Pinpoint the cell where the given text exists, returning its (x, y) midpoint coordinate. 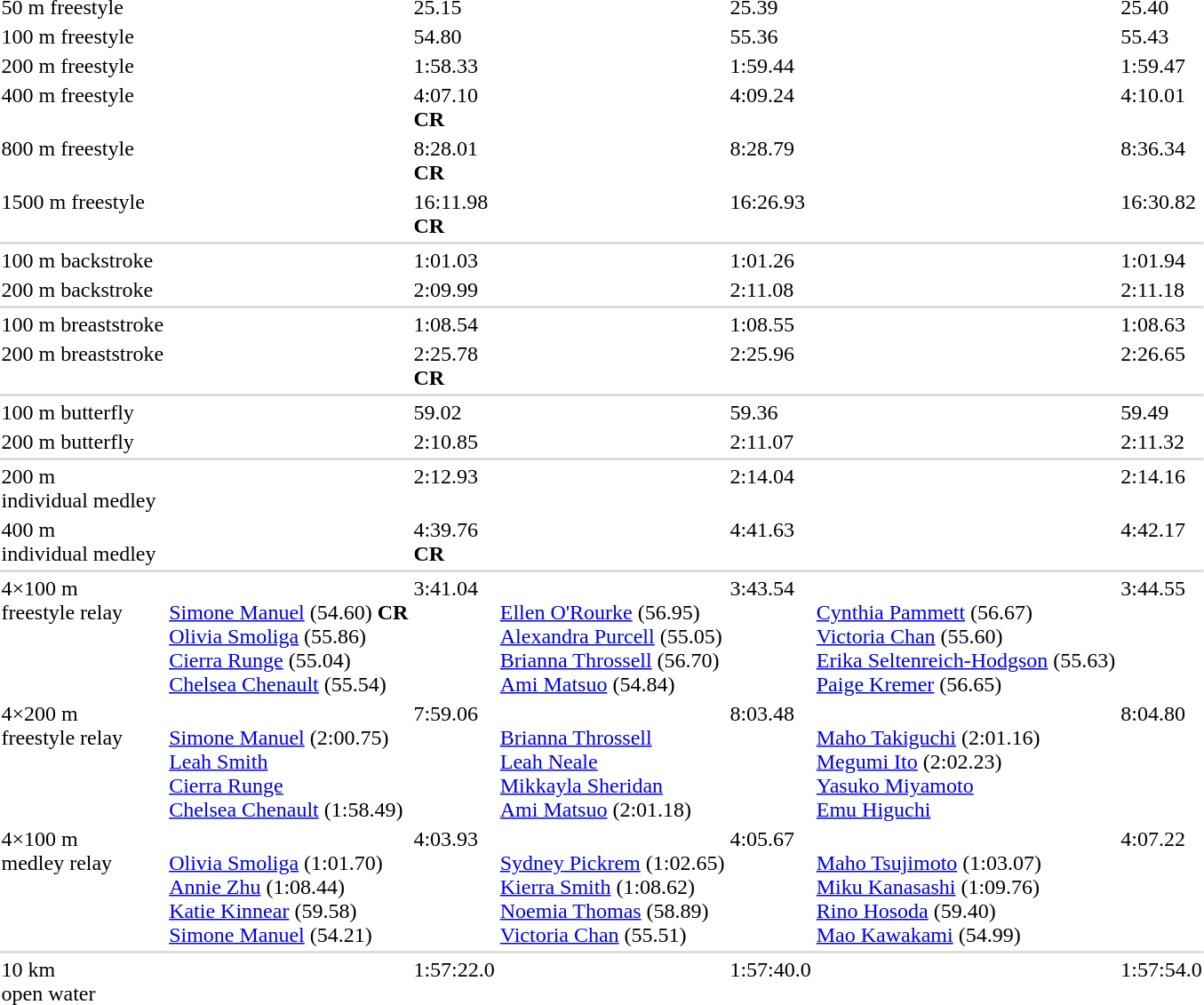
8:36.34 (1161, 160)
16:26.93 (770, 213)
8:04.80 (1161, 762)
7:59.06 (454, 762)
3:41.04 (454, 636)
4:42.17 (1161, 542)
8:28.79 (770, 160)
100 m freestyle (83, 36)
100 m backstroke (83, 260)
8:03.48 (770, 762)
16:30.82 (1161, 213)
1:01.94 (1161, 260)
2:11.08 (770, 290)
1:59.47 (1161, 66)
4×100 mmedley relay (83, 887)
100 m breaststroke (83, 324)
4:07.10CR (454, 107)
1:08.55 (770, 324)
55.36 (770, 36)
59.49 (1161, 412)
4:09.24 (770, 107)
2:26.65 (1161, 366)
4×200 mfreestyle relay (83, 762)
200 m butterfly (83, 442)
2:25.78CR (454, 366)
1:58.33 (454, 66)
2:09.99 (454, 290)
2:12.93 (454, 489)
3:43.54 (770, 636)
4:39.76CR (454, 542)
Maho Tsujimoto (1:03.07)Miku Kanasashi (1:09.76)Rino Hosoda (59.40)Mao Kawakami (54.99) (966, 887)
Brianna ThrossellLeah NealeMikkayla SheridanAmi Matsuo (2:01.18) (612, 762)
3:44.55 (1161, 636)
Olivia Smoliga (1:01.70)Annie Zhu (1:08.44)Katie Kinnear (59.58)Simone Manuel (54.21) (289, 887)
200 m freestyle (83, 66)
59.36 (770, 412)
59.02 (454, 412)
Maho Takiguchi (2:01.16)Megumi Ito (2:02.23)Yasuko MiyamotoEmu Higuchi (966, 762)
2:11.32 (1161, 442)
200 m breaststroke (83, 366)
2:25.96 (770, 366)
4:03.93 (454, 887)
800 m freestyle (83, 160)
200 mindividual medley (83, 489)
400 m freestyle (83, 107)
200 m backstroke (83, 290)
1:08.63 (1161, 324)
1500 m freestyle (83, 213)
100 m butterfly (83, 412)
4:05.67 (770, 887)
2:14.16 (1161, 489)
400 mindividual medley (83, 542)
16:11.98CR (454, 213)
Cynthia Pammett (56.67)Victoria Chan (55.60)Erika Seltenreich-Hodgson (55.63)Paige Kremer (56.65) (966, 636)
Simone Manuel (54.60) CROlivia Smoliga (55.86)Cierra Runge (55.04)Chelsea Chenault (55.54) (289, 636)
4×100 mfreestyle relay (83, 636)
2:10.85 (454, 442)
2:11.07 (770, 442)
2:11.18 (1161, 290)
1:59.44 (770, 66)
1:08.54 (454, 324)
55.43 (1161, 36)
1:01.03 (454, 260)
4:41.63 (770, 542)
1:01.26 (770, 260)
54.80 (454, 36)
4:10.01 (1161, 107)
Simone Manuel (2:00.75)Leah SmithCierra RungeChelsea Chenault (1:58.49) (289, 762)
Sydney Pickrem (1:02.65)Kierra Smith (1:08.62)Noemia Thomas (58.89)Victoria Chan (55.51) (612, 887)
Ellen O'Rourke (56.95)Alexandra Purcell (55.05)Brianna Throssell (56.70)Ami Matsuo (54.84) (612, 636)
2:14.04 (770, 489)
4:07.22 (1161, 887)
8:28.01CR (454, 160)
